Scan for the cell matching the given text and deliver its (x, y) coordinate at center. 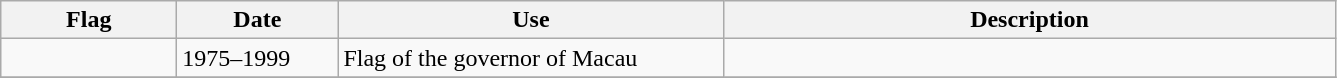
Flag of the governor of Macau (531, 58)
Description (1030, 20)
1975–1999 (258, 58)
Date (258, 20)
Use (531, 20)
Flag (89, 20)
